Determine the [x, y] coordinate at the center of the cell enclosing the given text.  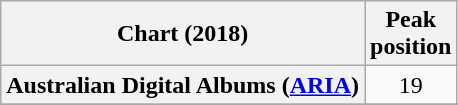
Australian Digital Albums (ARIA) [183, 85]
Chart (2018) [183, 34]
19 [411, 85]
Peakposition [411, 34]
